Extract the (X, Y) coordinate from the center of the cell holding the provided text.  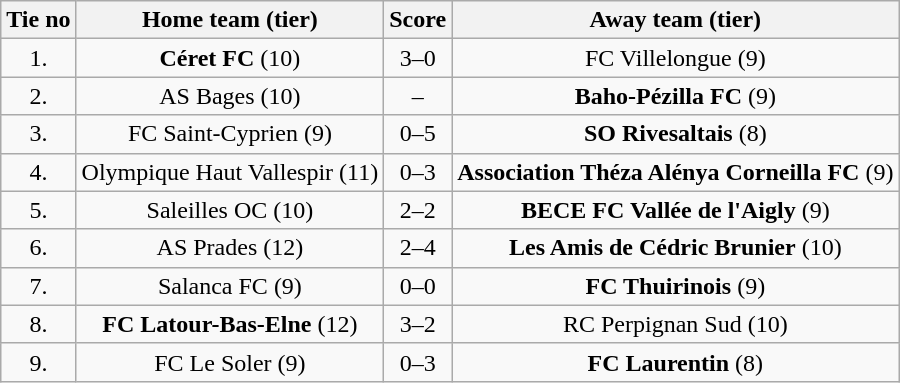
Association Théza Alénya Corneilla FC (9) (676, 172)
Score (418, 20)
Olympique Haut Vallespir (11) (230, 172)
2–4 (418, 248)
FC Thuirinois (9) (676, 286)
BECE FC Vallée de l'Aigly (9) (676, 210)
Tie no (38, 20)
2–2 (418, 210)
Home team (tier) (230, 20)
7. (38, 286)
1. (38, 58)
0–5 (418, 134)
0–0 (418, 286)
Les Amis de Cédric Brunier (10) (676, 248)
6. (38, 248)
Salanca FC (9) (230, 286)
9. (38, 362)
Saleilles OC (10) (230, 210)
FC Laurentin (8) (676, 362)
FC Villelongue (9) (676, 58)
AS Bages (10) (230, 96)
Baho-Pézilla FC (9) (676, 96)
– (418, 96)
FC Le Soler (9) (230, 362)
4. (38, 172)
AS Prades (12) (230, 248)
FC Saint-Cyprien (9) (230, 134)
3. (38, 134)
8. (38, 324)
SO Rivesaltais (8) (676, 134)
5. (38, 210)
FC Latour-Bas-Elne (12) (230, 324)
Céret FC (10) (230, 58)
2. (38, 96)
3–2 (418, 324)
3–0 (418, 58)
Away team (tier) (676, 20)
RC Perpignan Sud (10) (676, 324)
